Scan for the cell matching the given text and deliver its [X, Y] coordinate at center. 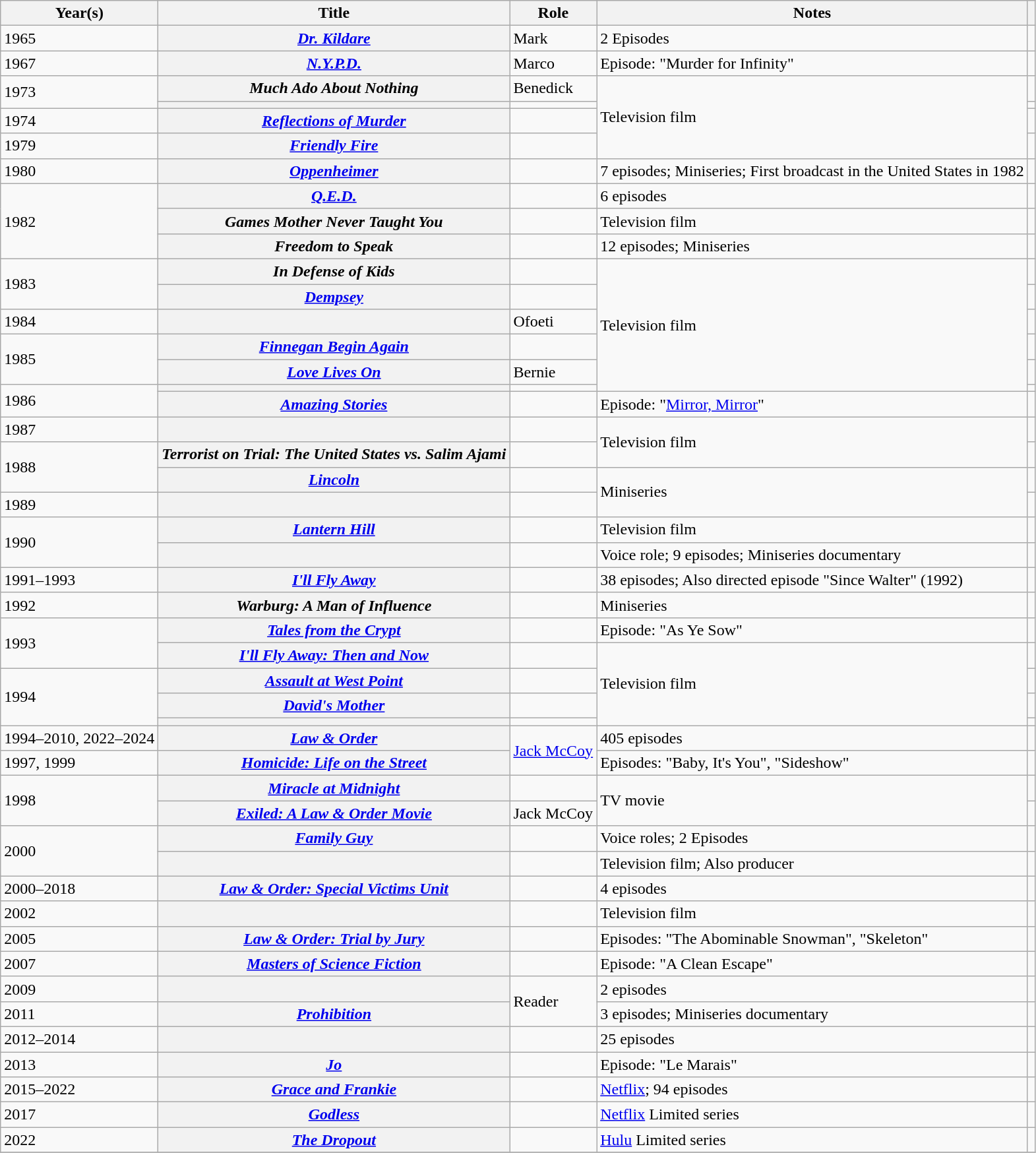
1967 [79, 63]
12 episodes; Miniseries [812, 246]
405 episodes [812, 738]
Terrorist on Trial: The United States vs. Salim Ajami [334, 454]
1984 [79, 322]
Law & Order: Trial by Jury [334, 939]
2009 [79, 989]
4 episodes [812, 888]
1979 [79, 146]
Television film; Also producer [812, 863]
1992 [79, 605]
Games Mother Never Taught You [334, 221]
Episodes: "The Abominable Snowman", "Skeleton" [812, 939]
1987 [79, 429]
Masters of Science Fiction [334, 964]
Freedom to Speak [334, 246]
Mark [553, 38]
38 episodes; Also directed episode "Since Walter" (1992) [812, 580]
Law & Order [334, 738]
In Defense of Kids [334, 271]
Episodes: "Baby, It's You", "Sideshow" [812, 763]
Voice role; 9 episodes; Miniseries documentary [812, 555]
2007 [79, 964]
Jo [334, 1064]
Oppenheimer [334, 171]
1974 [79, 121]
Amazing Stories [334, 404]
Episode: "Murder for Infinity" [812, 63]
David's Mother [334, 706]
Tales from the Crypt [334, 630]
1991–1993 [79, 580]
1973 [79, 92]
Year(s) [79, 13]
Reader [553, 1001]
Exiled: A Law & Order Movie [334, 813]
1993 [79, 642]
Marco [553, 63]
Miracle at Midnight [334, 788]
1994–2010, 2022–2024 [79, 738]
Bernie [553, 372]
Dr. Kildare [334, 38]
2002 [79, 914]
2022 [79, 1140]
6 episodes [812, 196]
Prohibition [334, 1014]
2012–2014 [79, 1039]
Netflix Limited series [812, 1115]
Netflix; 94 episodes [812, 1090]
1980 [79, 171]
1982 [79, 221]
2000 [79, 851]
Role [553, 13]
Godless [334, 1115]
2015–2022 [79, 1090]
2005 [79, 939]
1965 [79, 38]
Law & Order: Special Victims Unit [334, 888]
I'll Fly Away: Then and Now [334, 655]
Warburg: A Man of Influence [334, 605]
Finnegan Begin Again [334, 347]
2 episodes [812, 989]
25 episodes [812, 1039]
1988 [79, 467]
Homicide: Life on the Street [334, 763]
Lincoln [334, 480]
Episode: "Mirror, Mirror" [812, 404]
Benedick [553, 88]
1998 [79, 801]
2011 [79, 1014]
N.Y.P.D. [334, 63]
Love Lives On [334, 372]
Lantern Hill [334, 530]
Family Guy [334, 838]
The Dropout [334, 1140]
7 episodes; Miniseries; First broadcast in the United States in 1982 [812, 171]
I'll Fly Away [334, 580]
2 Episodes [812, 38]
1985 [79, 359]
Episode: "As Ye Sow" [812, 630]
Q.E.D. [334, 196]
3 episodes; Miniseries documentary [812, 1014]
Much Ado About Nothing [334, 88]
Grace and Frankie [334, 1090]
TV movie [812, 801]
1989 [79, 505]
Dempsey [334, 296]
Friendly Fire [334, 146]
2017 [79, 1115]
Notes [812, 13]
Episode: "Le Marais" [812, 1064]
1997, 1999 [79, 763]
Ofoeti [553, 322]
1990 [79, 542]
1986 [79, 401]
Hulu Limited series [812, 1140]
Voice roles; 2 Episodes [812, 838]
2000–2018 [79, 888]
1983 [79, 284]
Assault at West Point [334, 680]
1994 [79, 697]
2013 [79, 1064]
Reflections of Murder [334, 121]
Episode: "A Clean Escape" [812, 964]
Title [334, 13]
